Find where the given text appears and provide that cell's center as (X, Y) coordinate. 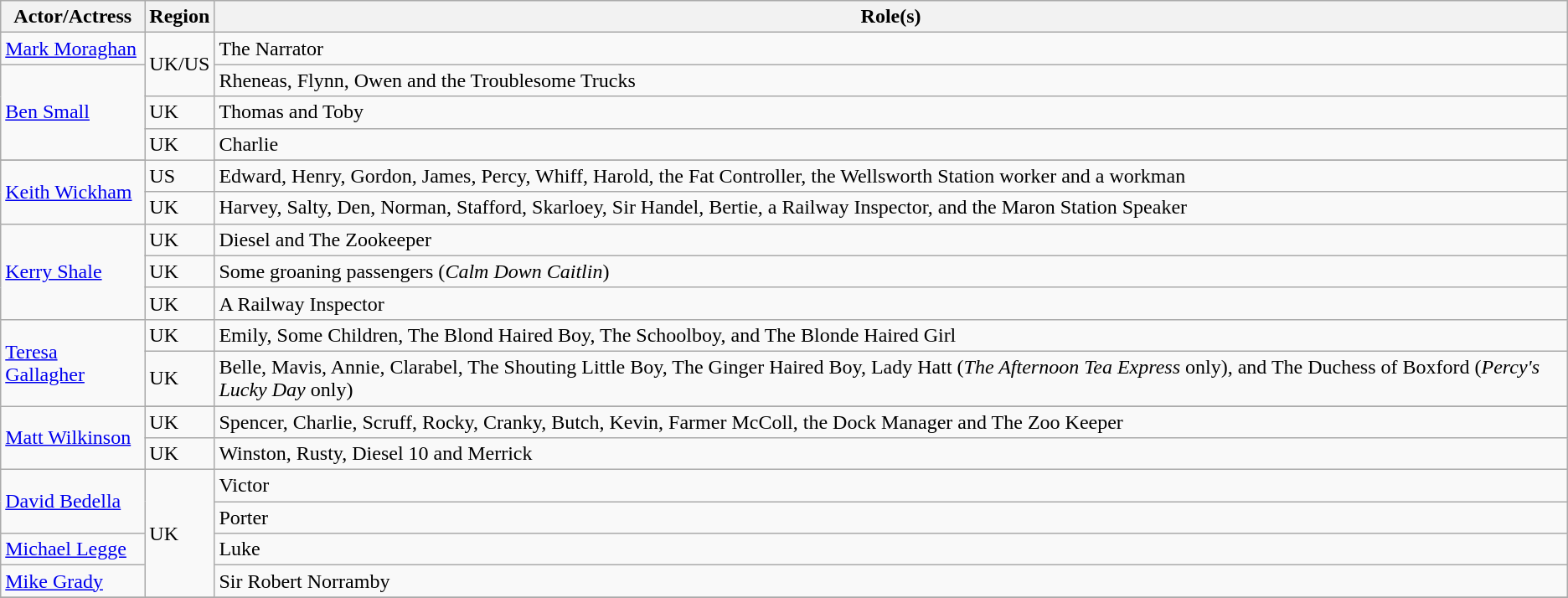
Luke (891, 549)
US (179, 176)
Michael Legge (73, 549)
Emily, Some Children, The Blond Haired Boy, The Schoolboy, and The Blonde Haired Girl (891, 335)
Edward, Henry, Gordon, James, Percy, Whiff, Harold, the Fat Controller, the Wellsworth Station worker and a workman (891, 176)
Actor/Actress (73, 17)
Victor (891, 486)
Mark Moraghan (73, 49)
UK/US (179, 64)
Spencer, Charlie, Scruff, Rocky, Cranky, Butch, Kevin, Farmer McColl, the Dock Manager and The Zoo Keeper (891, 421)
Kerry Shale (73, 271)
Region (179, 17)
Rheneas, Flynn, Owen and the Troublesome Trucks (891, 80)
Winston, Rusty, Diesel 10 and Merrick (891, 454)
Teresa Gallagher (73, 362)
Diesel and The Zookeeper (891, 240)
A Railway Inspector (891, 303)
Role(s) (891, 17)
Matt Wilkinson (73, 437)
Harvey, Salty, Den, Norman, Stafford, Skarloey, Sir Handel, Bertie, a Railway Inspector, and the Maron Station Speaker (891, 208)
Thomas and Toby (891, 112)
Sir Robert Norramby (891, 581)
Porter (891, 518)
Charlie (891, 144)
Ben Small (73, 112)
Some groaning passengers (Calm Down Caitlin) (891, 271)
Mike Grady (73, 581)
The Narrator (891, 49)
David Bedella (73, 502)
Keith Wickham (73, 192)
